Return the [X, Y] coordinate for the center point of the cell that contains the specified text.  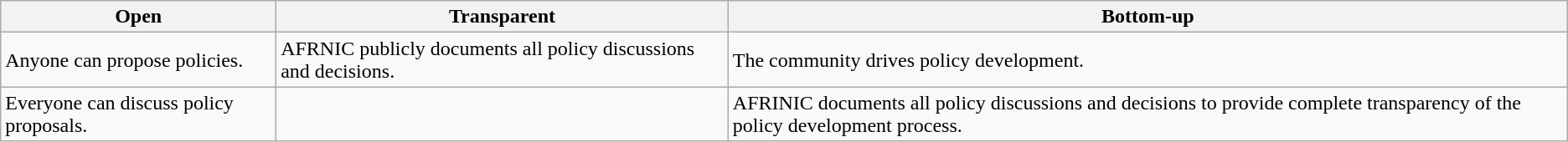
AFRINIC documents all policy discussions and decisions to provide complete transparency of the policy development process. [1148, 114]
Bottom-up [1148, 17]
Anyone can propose policies. [139, 60]
The community drives policy development. [1148, 60]
Transparent [503, 17]
Everyone can discuss policy proposals. [139, 114]
AFRNIC publicly documents all policy discussions and decisions. [503, 60]
Open [139, 17]
